Search for the cell housing the specified text and yield its [x, y] center coordinate. 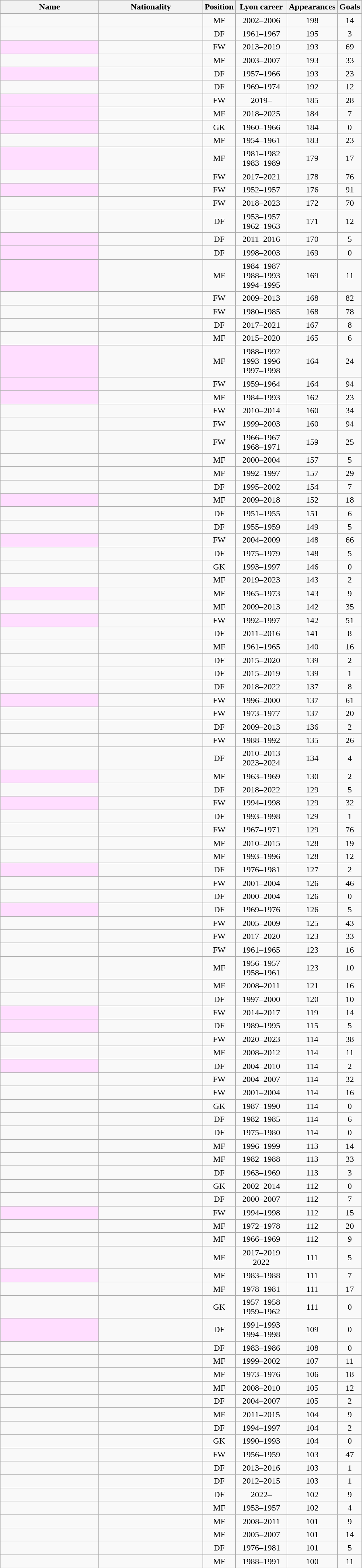
1983–1988 [261, 1275]
29 [350, 473]
1988–1991 [261, 1561]
2012–2015 [261, 1481]
167 [312, 325]
1972–1978 [261, 1226]
47 [350, 1454]
2017–20192022 [261, 1257]
1957–19581959–1962 [261, 1307]
185 [312, 100]
19 [350, 843]
1998–2003 [261, 253]
162 [312, 397]
1951–1955 [261, 513]
26 [350, 740]
1952–1957 [261, 190]
1973–1976 [261, 1375]
2004–2010 [261, 1066]
1966–19671968–1971 [261, 442]
1993–1997 [261, 567]
82 [350, 298]
Position [219, 7]
43 [350, 923]
2004–2009 [261, 540]
170 [312, 239]
Appearances [312, 7]
1993–1998 [261, 816]
109 [312, 1330]
1995–2002 [261, 487]
108 [312, 1348]
2011–2015 [261, 1414]
1953–19571962–1963 [261, 221]
70 [350, 203]
1989–1995 [261, 1026]
1956–1959 [261, 1454]
1984–1993 [261, 397]
1969–1976 [261, 910]
176 [312, 190]
2018–2023 [261, 203]
127 [312, 870]
1961–1967 [261, 34]
172 [312, 203]
154 [312, 487]
1973–1977 [261, 714]
1960–1966 [261, 127]
1987–1990 [261, 1106]
2013–2019 [261, 47]
2005–2009 [261, 923]
2015–2019 [261, 674]
2010–2015 [261, 843]
178 [312, 176]
198 [312, 20]
1984–19871988–19931994–1995 [261, 275]
2020–2023 [261, 1039]
179 [312, 158]
140 [312, 647]
61 [350, 700]
149 [312, 527]
2008–2012 [261, 1052]
1967–1971 [261, 830]
1978–1981 [261, 1289]
1975–1979 [261, 553]
1956–19571958–1961 [261, 968]
146 [312, 567]
46 [350, 883]
Lyon career [261, 7]
Name [50, 7]
2003–2007 [261, 60]
2000–2007 [261, 1199]
91 [350, 190]
Nationality [151, 7]
1965–1973 [261, 593]
34 [350, 410]
25 [350, 442]
2009–2018 [261, 500]
2022– [261, 1494]
2019– [261, 100]
28 [350, 100]
1999–2003 [261, 424]
2018–2025 [261, 114]
51 [350, 620]
195 [312, 34]
165 [312, 338]
106 [312, 1375]
1959–1964 [261, 384]
134 [312, 758]
66 [350, 540]
120 [312, 999]
1981–19821983–1989 [261, 158]
119 [312, 1013]
1988–1992 [261, 740]
1980–1985 [261, 312]
1996–2000 [261, 700]
1988–19921993–19961997–1998 [261, 361]
2002–2014 [261, 1186]
1994–1997 [261, 1428]
1990–1993 [261, 1441]
35 [350, 607]
1991–19931994–1998 [261, 1330]
2017–2020 [261, 936]
115 [312, 1026]
192 [312, 87]
121 [312, 986]
1982–1985 [261, 1119]
2019–2023 [261, 580]
69 [350, 47]
2010–20132023–2024 [261, 758]
2013–2016 [261, 1468]
1983–1986 [261, 1348]
2010–2014 [261, 410]
1954–1961 [261, 140]
2008–2010 [261, 1388]
100 [312, 1561]
24 [350, 361]
1957–1966 [261, 74]
2014–2017 [261, 1013]
2005–2007 [261, 1534]
135 [312, 740]
1982–1988 [261, 1159]
159 [312, 442]
1999–2002 [261, 1361]
1955–1959 [261, 527]
1953–1957 [261, 1508]
136 [312, 727]
152 [312, 500]
171 [312, 221]
1997–2000 [261, 999]
Goals [350, 7]
107 [312, 1361]
1996–1999 [261, 1146]
125 [312, 923]
1975–1980 [261, 1133]
15 [350, 1213]
1993–1996 [261, 856]
78 [350, 312]
1966–1969 [261, 1239]
38 [350, 1039]
130 [312, 776]
2002–2006 [261, 20]
141 [312, 633]
1969–1974 [261, 87]
183 [312, 140]
151 [312, 513]
